Search for the cell housing the specified text and yield its (x, y) center coordinate. 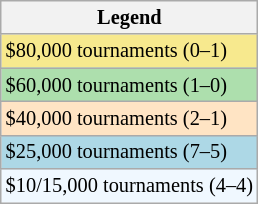
$40,000 tournaments (2–1) (130, 118)
$80,000 tournaments (0–1) (130, 51)
$10/15,000 tournaments (4–4) (130, 186)
Legend (130, 17)
$25,000 tournaments (7–5) (130, 152)
$60,000 tournaments (1–0) (130, 85)
